Scan for the cell matching the given text and deliver its (X, Y) coordinate at center. 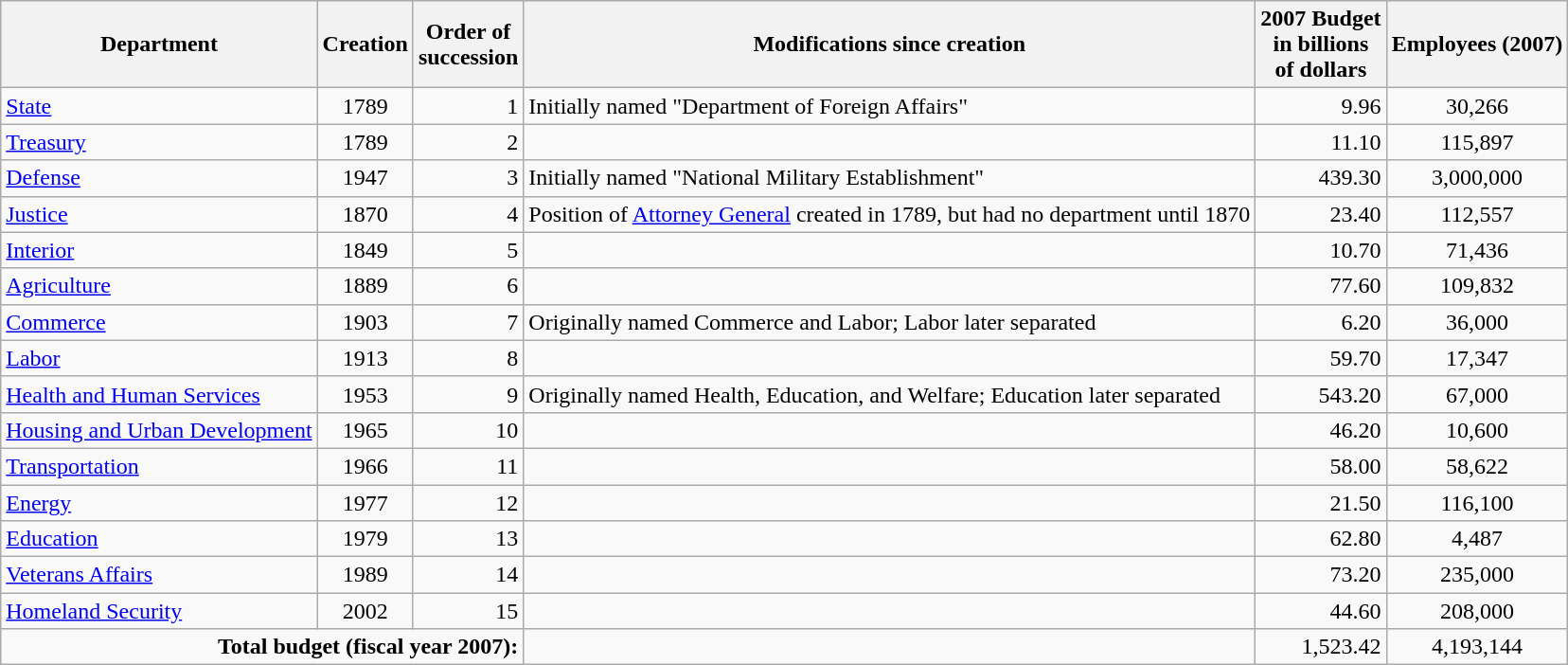
10,600 (1477, 430)
58,622 (1477, 466)
7 (468, 322)
109,832 (1477, 286)
77.60 (1321, 286)
Veterans Affairs (159, 575)
543.20 (1321, 394)
Department (159, 45)
1 (468, 106)
1947 (365, 178)
3 (468, 178)
4,193,144 (1477, 647)
Education (159, 539)
1965 (365, 430)
2 (468, 142)
Modifications since creation (890, 45)
1889 (365, 286)
1989 (365, 575)
23.40 (1321, 214)
115,897 (1477, 142)
Labor (159, 358)
46.20 (1321, 430)
Originally named Commerce and Labor; Labor later separated (890, 322)
Commerce (159, 322)
58.00 (1321, 466)
112,557 (1477, 214)
21.50 (1321, 503)
3,000,000 (1477, 178)
6.20 (1321, 322)
Total budget (fiscal year 2007): (262, 647)
36,000 (1477, 322)
62.80 (1321, 539)
2002 (365, 611)
8 (468, 358)
State (159, 106)
59.70 (1321, 358)
Defense (159, 178)
Initially named "Department of Foreign Affairs" (890, 106)
11 (468, 466)
5 (468, 250)
Agriculture (159, 286)
15 (468, 611)
13 (468, 539)
Energy (159, 503)
1903 (365, 322)
208,000 (1477, 611)
Initially named "National Military Establishment" (890, 178)
439.30 (1321, 178)
Order ofsuccession (468, 45)
14 (468, 575)
Originally named Health, Education, and Welfare; Education later separated (890, 394)
Interior (159, 250)
67,000 (1477, 394)
1849 (365, 250)
Creation (365, 45)
1913 (365, 358)
9.96 (1321, 106)
4 (468, 214)
2007 Budgetin billionsof dollars (1321, 45)
10 (468, 430)
1979 (365, 539)
Health and Human Services (159, 394)
Employees (2007) (1477, 45)
71,436 (1477, 250)
4,487 (1477, 539)
Homeland Security (159, 611)
Justice (159, 214)
73.20 (1321, 575)
1870 (365, 214)
1,523.42 (1321, 647)
116,100 (1477, 503)
Transportation (159, 466)
Treasury (159, 142)
44.60 (1321, 611)
30,266 (1477, 106)
235,000 (1477, 575)
1966 (365, 466)
12 (468, 503)
17,347 (1477, 358)
1953 (365, 394)
Housing and Urban Development (159, 430)
10.70 (1321, 250)
6 (468, 286)
1977 (365, 503)
11.10 (1321, 142)
9 (468, 394)
Position of Attorney General created in 1789, but had no department until 1870 (890, 214)
